Search for the cell housing the specified text and yield its [X, Y] center coordinate. 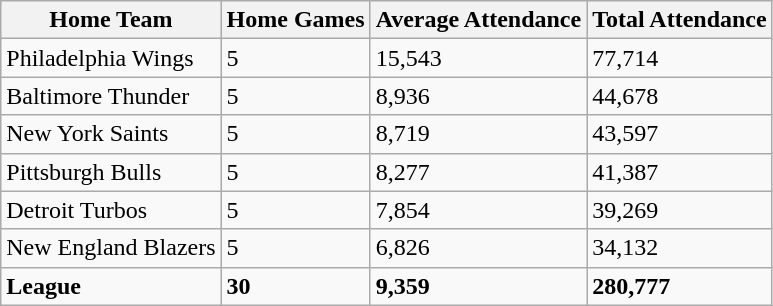
New England Blazers [111, 248]
Detroit Turbos [111, 210]
8,719 [478, 134]
Philadelphia Wings [111, 58]
8,936 [478, 96]
7,854 [478, 210]
Baltimore Thunder [111, 96]
New York Saints [111, 134]
15,543 [478, 58]
Average Attendance [478, 20]
9,359 [478, 286]
League [111, 286]
Home Games [296, 20]
Pittsburgh Bulls [111, 172]
39,269 [680, 210]
34,132 [680, 248]
44,678 [680, 96]
8,277 [478, 172]
77,714 [680, 58]
Home Team [111, 20]
30 [296, 286]
43,597 [680, 134]
280,777 [680, 286]
Total Attendance [680, 20]
41,387 [680, 172]
6,826 [478, 248]
